Extract the [x, y] coordinate from the center of the cell holding the provided text.  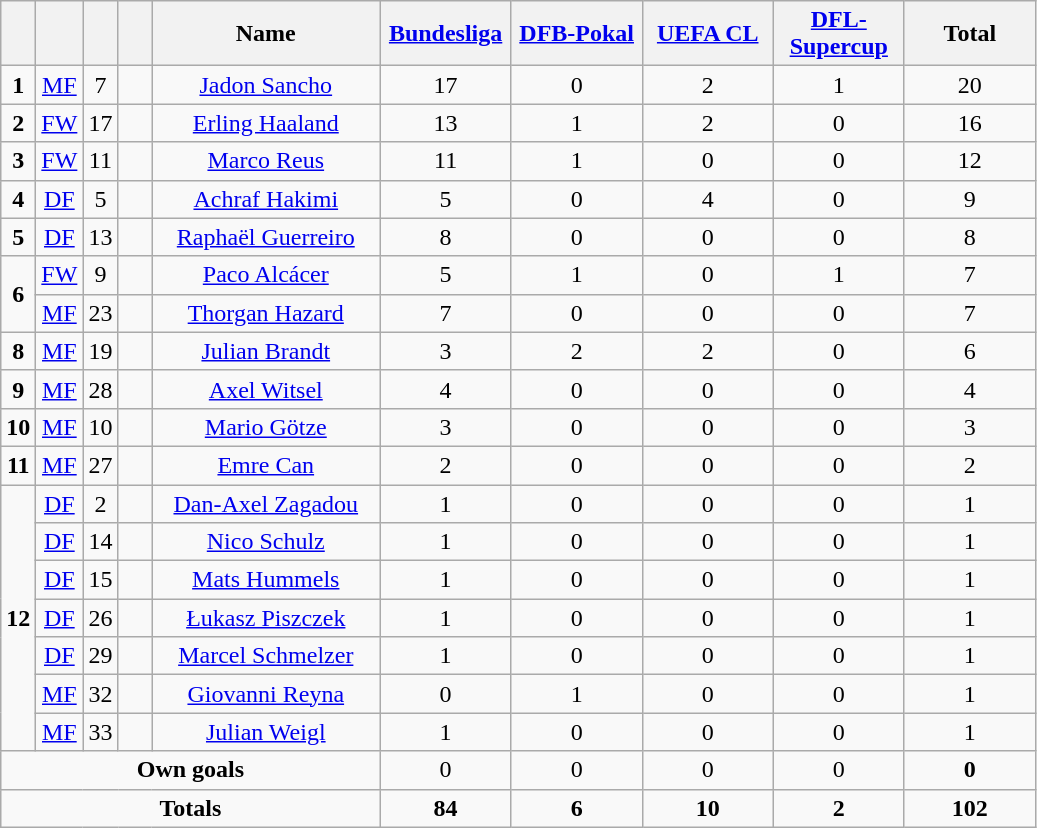
102 [970, 808]
Own goals [190, 770]
Totals [190, 808]
Total [970, 34]
Julian Weigl [266, 732]
Emre Can [266, 465]
28 [100, 389]
26 [100, 618]
15 [100, 580]
14 [100, 542]
UEFA CL [708, 34]
27 [100, 465]
Mario Götze [266, 427]
Dan-Axel Zagadou [266, 503]
Paco Alcácer [266, 275]
Achraf Hakimi [266, 199]
Erling Haaland [266, 123]
Łukasz Piszczek [266, 618]
DFL-Supercup [838, 34]
33 [100, 732]
Thorgan Hazard [266, 313]
Mats Hummels [266, 580]
20 [970, 85]
Marcel Schmelzer [266, 656]
29 [100, 656]
Giovanni Reyna [266, 694]
19 [100, 351]
Marco Reus [266, 161]
Raphaël Guerreiro [266, 237]
Jadon Sancho [266, 85]
23 [100, 313]
32 [100, 694]
DFB-Pokal [576, 34]
Bundesliga [446, 34]
Nico Schulz [266, 542]
Name [266, 34]
Julian Brandt [266, 351]
Axel Witsel [266, 389]
16 [970, 123]
84 [446, 808]
